Capture the cell that displays the provided text and extract its (X, Y) central coordinate. 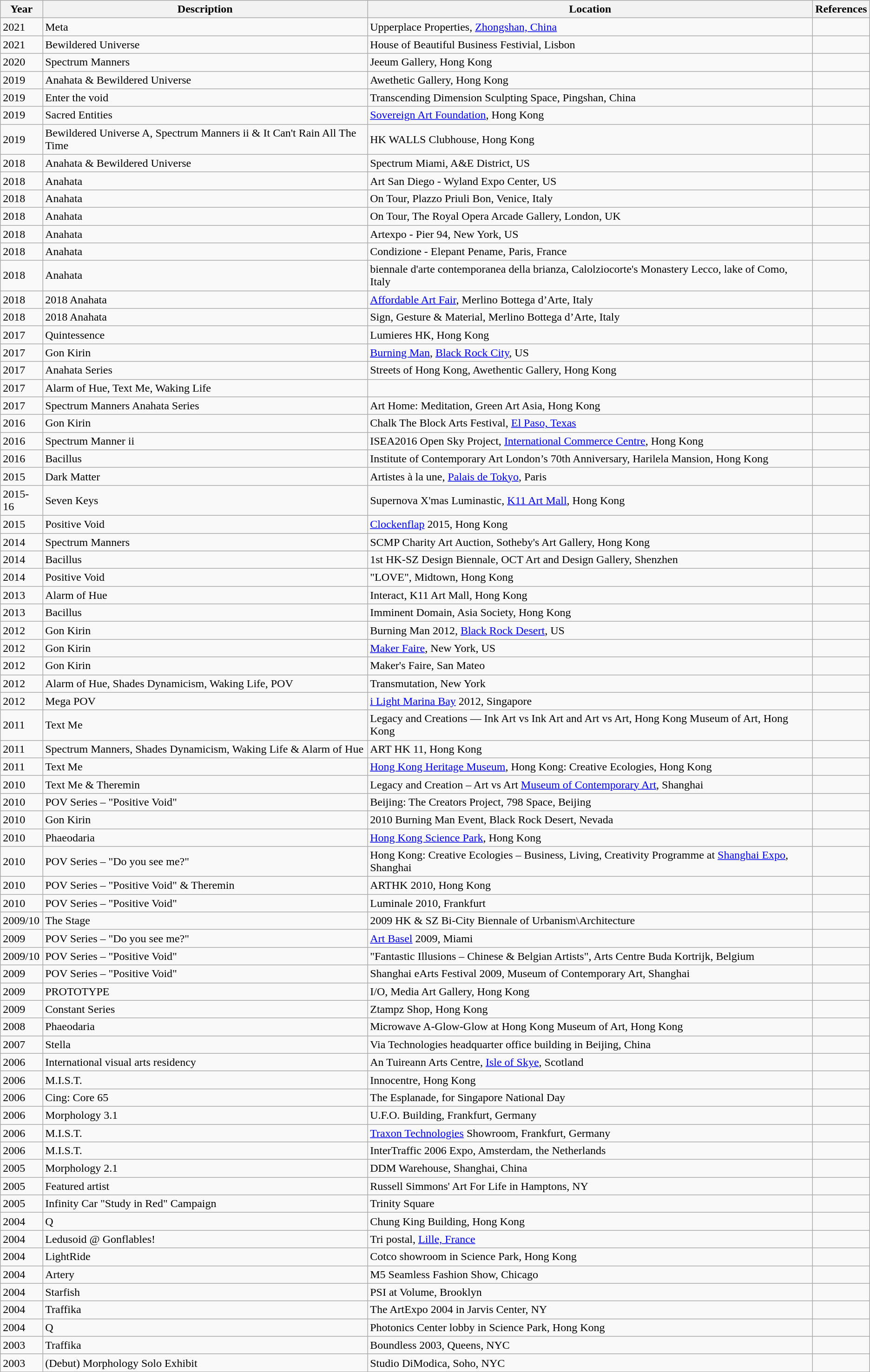
ARTHK 2010, Hong Kong (590, 886)
2020 (21, 62)
Innocentre, Hong Kong (590, 1080)
Trinity Square (590, 1204)
Jeeum Gallery, Hong Kong (590, 62)
Meta (205, 27)
Bewildered Universe (205, 45)
1st HK-SZ Design Biennale, OCT Art and Design Gallery, Shenzhen (590, 560)
On Tour, The Royal Opera Arcade Gallery, London, UK (590, 216)
Burning Man, Black Rock City, US (590, 353)
2008 (21, 1027)
Hong Kong Heritage Museum, Hong Kong: Creative Ecologies, Hong Kong (590, 767)
Art Basel 2009, Miami (590, 939)
POV Series – "Positive Void" & Theremin (205, 886)
DDM Warehouse, Shanghai, China (590, 1168)
Mega POV (205, 701)
Burning Man 2012, Black Rock Desert, US (590, 630)
Stella (205, 1044)
Bewildered Universe A, Spectrum Manners ii & It Can't Rain All The Time (205, 139)
ISEA2016 Open Sky Project, International Commerce Centre, Hong Kong (590, 441)
Constant Series (205, 1009)
Art Home: Meditation, Green Art Asia, Hong Kong (590, 406)
SCMP Charity Art Auction, Sotheby's Art Gallery, Hong Kong (590, 542)
Supernova X'mas Luminastic, K11 Art Mall, Hong Kong (590, 500)
Photonics Center lobby in Science Park, Hong Kong (590, 1327)
"Fantastic Illusions – Chinese & Belgian Artists", Arts Centre Buda Kortrijk, Belgium (590, 956)
Legacy and Creation – Art vs Art Museum of Contemporary Art, Shanghai (590, 784)
Year (21, 9)
InterTraffic 2006 Expo, Amsterdam, the Netherlands (590, 1151)
Spectrum Miami, A&E District, US (590, 163)
Enter the void (205, 98)
Beijing: The Creators Project, 798 Space, Beijing (590, 802)
Sign, Gesture & Material, Merlino Bottega d’Arte, Italy (590, 317)
Cing: Core 65 (205, 1097)
Legacy and Creations — Ink Art vs Ink Art and Art vs Art, Hong Kong Museum of Art, Hong Kong (590, 725)
Chalk The Block Arts Festival, El Paso, Texas (590, 423)
(Debut) Morphology Solo Exhibit (205, 1363)
Sacred Entities (205, 115)
Artistes à la une, Palais de Tokyo, Paris (590, 476)
Seven Keys (205, 500)
Art San Diego - Wyland Expo Center, US (590, 181)
Infinity Car "Study in Red" Campaign (205, 1204)
Microwave A-Glow-Glow at Hong Kong Museum of Art, Hong Kong (590, 1027)
Alarm of Hue, Shades Dynamicism, Waking Life, POV (205, 683)
Cotco showroom in Science Park, Hong Kong (590, 1257)
Chung King Building, Hong Kong (590, 1221)
Maker's Faire, San Mateo (590, 666)
Condizione - Elepant Pename, Paris, France (590, 252)
Hong Kong: Creative Ecologies – Business, Living, Creativity Programme at Shanghai Expo, Shanghai (590, 861)
Imminent Domain, Asia Society, Hong Kong (590, 613)
An Tuireann Arts Centre, Isle of Skye, Scotland (590, 1062)
The Stage (205, 921)
LightRide (205, 1257)
Hong Kong Science Park, Hong Kong (590, 838)
Streets of Hong Kong, Awethentic Gallery, Hong Kong (590, 370)
Interact, K11 Art Mall, Hong Kong (590, 595)
Featured artist (205, 1186)
Spectrum Manners, Shades Dynamicism, Waking Life & Alarm of Hue (205, 749)
i Light Marina Bay 2012, Singapore (590, 701)
2010 Burning Man Event, Black Rock Desert, Nevada (590, 820)
House of Beautiful Business Festivial, Lisbon (590, 45)
Luminale 2010, Frankfurt (590, 903)
Ledusoid @ Gonflables! (205, 1239)
Dark Matter (205, 476)
Boundless 2003, Queens, NYC (590, 1345)
Russell Simmons' Art For Life in Hamptons, NY (590, 1186)
Spectrum Manners Anahata Series (205, 406)
Maker Faire, New York, US (590, 648)
HK WALLS Clubhouse, Hong Kong (590, 139)
Traxon Technologies Showroom, Frankfurt, Germany (590, 1133)
On Tour, Plazzo Priuli Bon, Venice, Italy (590, 198)
2015-16 (21, 500)
Transmutation, New York (590, 683)
The Esplanade, for Singapore National Day (590, 1097)
U.F.O. Building, Frankfurt, Germany (590, 1115)
PSI at Volume, Brooklyn (590, 1292)
Artery (205, 1274)
Description (205, 9)
References (841, 9)
2007 (21, 1044)
Alarm of Hue, Text Me, Waking Life (205, 388)
PROTOTYPE (205, 991)
Affordable Art Fair, Merlino Bottega d’Arte, Italy (590, 300)
Spectrum Manner ii (205, 441)
Artexpo - Pier 94, New York, US (590, 234)
ART HK 11, Hong Kong (590, 749)
Quintessence (205, 335)
Upperplace Properties, Zhongshan, China (590, 27)
biennale d'arte contemporanea della brianza, Calolziocorte's Monastery Lecco, lake of Como, Italy (590, 276)
I/O, Media Art Gallery, Hong Kong (590, 991)
International visual arts residency (205, 1062)
Shanghai eArts Festival 2009, Museum of Contemporary Art, Shanghai (590, 974)
The ArtExpo 2004 in Jarvis Center, NY (590, 1310)
Awethetic Gallery, Hong Kong (590, 80)
Transcending Dimension Sculpting Space, Pingshan, China (590, 98)
Ztampz Shop, Hong Kong (590, 1009)
Sovereign Art Foundation, Hong Kong (590, 115)
Morphology 2.1 (205, 1168)
Via Technologies headquarter office building in Beijing, China (590, 1044)
Morphology 3.1 (205, 1115)
Location (590, 9)
Tri postal, Lille, France (590, 1239)
Anahata Series (205, 370)
Studio DiModica, Soho, NYC (590, 1363)
Clockenflap 2015, Hong Kong (590, 524)
Text Me & Theremin (205, 784)
Lumieres HK, Hong Kong (590, 335)
M5 Seamless Fashion Show, Chicago (590, 1274)
2009 HK & SZ Bi-City Biennale of Urbanism\Architecture (590, 921)
"LOVE", Midtown, Hong Kong (590, 578)
Alarm of Hue (205, 595)
Starfish (205, 1292)
Institute of Contemporary Art London’s 70th Anniversary, Harilela Mansion, Hong Kong (590, 459)
